Return [x, y] of the center of cell containing provided text 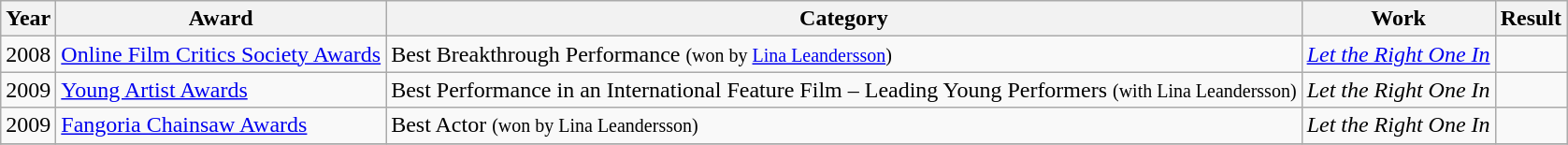
Fangoria Chainsaw Awards [221, 125]
Best Performance in an International Feature Film – Leading Young Performers (with Lina Leandersson) [843, 90]
2008 [28, 54]
Award [221, 19]
Young Artist Awards [221, 90]
Year [28, 19]
Online Film Critics Society Awards [221, 54]
Result [1531, 19]
Work [1399, 19]
Best Breakthrough Performance (won by Lina Leandersson) [843, 54]
Best Actor (won by Lina Leandersson) [843, 125]
Category [843, 19]
